Find where the given text appears and provide that cell's center as [X, Y] coordinate. 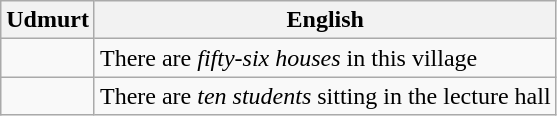
There are ten students sitting in the lecture hall [325, 96]
English [325, 20]
Udmurt [48, 20]
There are fifty-six houses in this village [325, 58]
